Identify which cell holds the provided text, then report its [x, y] central coordinate. 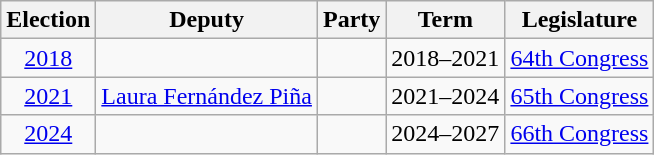
2018–2021 [446, 58]
66th Congress [580, 134]
2018 [48, 58]
Legislature [580, 20]
2024 [48, 134]
Election [48, 20]
Deputy [207, 20]
Laura Fernández Piña [207, 96]
2021 [48, 96]
64th Congress [580, 58]
Term [446, 20]
Party [351, 20]
2024–2027 [446, 134]
65th Congress [580, 96]
2021–2024 [446, 96]
